Capture the cell that displays the provided text and extract its [X, Y] central coordinate. 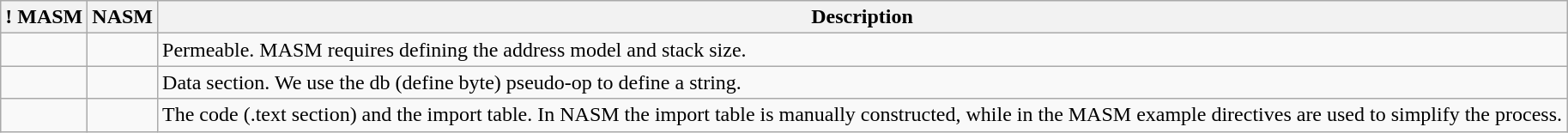
NASM [123, 17]
! MASM [45, 17]
Permeable. MASM requires defining the address model and stack size. [863, 50]
Description [863, 17]
Data section. We use the db (define byte) pseudo-op to define a string. [863, 82]
